Capture the cell that displays the provided text and extract its [X, Y] central coordinate. 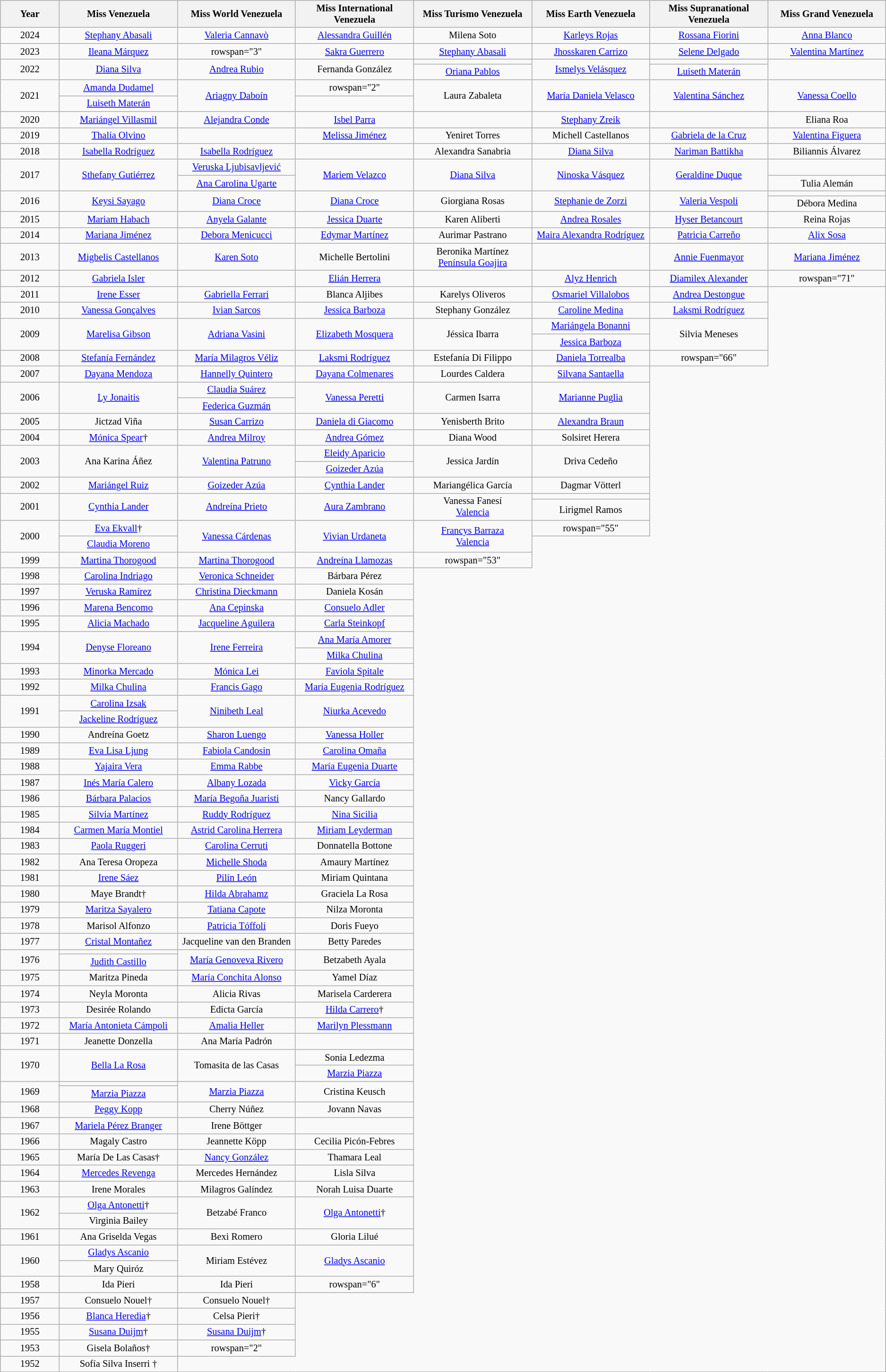
Ana Carolina Ugarte [237, 183]
Alyz Henrich [591, 278]
Inés María Calero [119, 783]
Jeanette Donzella [119, 1041]
Driva Cedeño [591, 461]
Yamel Díaz [354, 978]
Miss Turismo Venezuela [473, 14]
rowspan="53" [473, 560]
Alicia Rivas [237, 994]
Mariángel Villasmil [119, 119]
Consuelo Adler [354, 608]
Solsiret Herera [591, 437]
Sonia Ledezma [354, 1057]
Tatiana Capote [237, 910]
2023 [30, 51]
1983 [30, 846]
Mónica Spear† [119, 437]
1982 [30, 862]
Mercedes Revenga [119, 1173]
Ana María Amorer [354, 639]
Bárbara Pérez [354, 576]
1968 [30, 1109]
1975 [30, 978]
Vanessa Fanesí Valencia [473, 507]
Judith Castillo [119, 962]
Marelisa Gibson [119, 333]
2012 [30, 278]
1976 [30, 960]
1979 [30, 910]
Maye Brandt† [119, 894]
Carmen Isarra [473, 398]
1981 [30, 878]
Mariángel Ruiz [119, 485]
rowspan="3" [237, 51]
Stephany Zreik [591, 119]
1966 [30, 1142]
Miriam Leyderman [354, 830]
Andrea Destongue [709, 294]
1962 [30, 1213]
1997 [30, 592]
1952 [30, 1364]
1970 [30, 1065]
1978 [30, 926]
1956 [30, 1316]
Yajaira Vera [119, 767]
Year [30, 14]
Miss Grand Venezuela [827, 14]
Ana Cepinska [237, 608]
Carolina Cerruti [237, 846]
Mariangélica García [473, 485]
Veruska Ljubisavljević [237, 167]
rowspan="55" [591, 528]
Alejandra Conde [237, 119]
Miss International Venezuela [354, 14]
1963 [30, 1189]
Hilda Carrero† [354, 1010]
Elián Herrera [354, 278]
Irene Ferreira [237, 647]
Cecilia Picón-Febres [354, 1142]
Virginia Bailey [119, 1221]
Irene Sáez [119, 878]
Gabriela Isler [119, 278]
Marianne Puglia [591, 398]
1989 [30, 751]
María Milagros Véliz [237, 358]
2005 [30, 421]
Eva Lisa Ljung [119, 751]
Edymar Martínez [354, 235]
Patricia Tóffoli [237, 926]
Minorka Mercado [119, 671]
Amaury Martínez [354, 862]
Isbel Parra [354, 119]
Ivian Sarcos [237, 310]
Marena Bencomo [119, 608]
Biliannis Álvarez [827, 151]
Cherry Núñez [237, 1109]
Ana Teresa Oropeza [119, 862]
María Eugenia Rodríguez [354, 687]
Eliana Roa [827, 119]
Betty Paredes [354, 941]
Norah Luisa Duarte [354, 1189]
Valentina Martínez [827, 51]
1972 [30, 1025]
Jackeline Rodríguez [119, 719]
2024 [30, 35]
Dayana Colmenares [354, 374]
Ninoska Vásquez [591, 175]
Miriam Estévez [237, 1260]
María Begoña Juaristi [237, 799]
2011 [30, 294]
Cristina Keusch [354, 1091]
1991 [30, 711]
Anyela Galante [237, 220]
Vanessa Coello [827, 95]
1960 [30, 1260]
Betzabé Franco [237, 1213]
Gabriela de la Cruz [709, 136]
Karen Soto [237, 257]
Jhosskaren Carrizo [591, 51]
Carla Steinkopf [354, 623]
1969 [30, 1091]
Hilda Abrahamz [237, 894]
Giorgiana Rosas [473, 201]
Hyser Betancourt [709, 220]
2022 [30, 69]
Peggy Kopp [119, 1109]
Vicky García [354, 783]
Jessica Duarte [354, 220]
Blanca Heredia† [119, 1316]
Aura Zambrano [354, 507]
Blanca Aljibes [354, 294]
Dayana Mendoza [119, 374]
Jictzad Viña [119, 421]
Betzabeth Ayala [354, 960]
Beronika Martínez Península Goajira [473, 257]
Vanessa Cárdenas [237, 536]
2000 [30, 536]
2018 [30, 151]
Geraldine Duque [709, 175]
2015 [30, 220]
Silvia Martínez [119, 814]
2002 [30, 485]
Michelle Shoda [237, 862]
1999 [30, 560]
Elizabeth Mosquera [354, 333]
Valeria Cannavò [237, 35]
Andreína Prieto [237, 507]
María Eugenia Duarte [354, 767]
2007 [30, 374]
Marisela Carderera [354, 994]
Dagmar Vötterl [591, 485]
Cristal Montañez [119, 941]
Diana Wood [473, 437]
2014 [30, 235]
Claudia Moreno [119, 544]
rowspan="6" [354, 1284]
Miss Earth Venezuela [591, 14]
Ismelys Velásquez [591, 69]
Irene Böttger [237, 1125]
Mariam Habach [119, 220]
Diamilex Alexander [709, 278]
1988 [30, 767]
Mariem Velazco [354, 175]
Gabriella Ferrari [237, 294]
rowspan="66" [709, 358]
Faviola Spitale [354, 671]
Graciela La Rosa [354, 894]
Nancy Gallardo [354, 799]
Donnatella Bottone [354, 846]
2004 [30, 437]
Yenisberth Brito [473, 421]
Ana Griselda Vegas [119, 1237]
Susan Carrizo [237, 421]
Marilyn Plessmann [354, 1025]
Gloria Lilué [354, 1237]
Alexandra Braun [591, 421]
Karelys Oliveros [473, 294]
Alessandra Guillén [354, 35]
2008 [30, 358]
María Daniela Velasco [591, 95]
Silvia Meneses [709, 333]
Silvana Santaella [591, 374]
Carolina Omaña [354, 751]
Niurka Acevedo [354, 711]
Celsa Pieri† [237, 1316]
Lirigmel Ramos [591, 510]
Bexi Romero [237, 1237]
Oriana Pablos [473, 72]
Claudia Suárez [237, 390]
Selene Delgado [709, 51]
Mariángela Bonanni [591, 326]
Karen Aliberti [473, 220]
Stephanie de Zorzi [591, 201]
1996 [30, 608]
Michell Castellanos [591, 136]
Federica Guzmán [237, 406]
Laura Zabaleta [473, 95]
Carmen María Montiel [119, 830]
2017 [30, 175]
Michelle Bertolini [354, 257]
Keysi Sayago [119, 201]
Andrea Rosales [591, 220]
Nariman Battikha [709, 151]
Vanessa Peretti [354, 398]
2006 [30, 398]
1986 [30, 799]
Estefanía Di Filippo [473, 358]
Maritza Sayalero [119, 910]
Milena Soto [473, 35]
Nilza Moronta [354, 910]
Andrea Gómez [354, 437]
Irene Esser [119, 294]
1971 [30, 1041]
1990 [30, 735]
1973 [30, 1010]
Daniela Torrealba [591, 358]
Stefanía Fernández [119, 358]
Vanessa Gonçalves [119, 310]
Annie Fuenmayor [709, 257]
Veruska Ramírez [119, 592]
2013 [30, 257]
1957 [30, 1300]
Debora Menicucci [237, 235]
María Conchita Alonso [237, 978]
Valentina Figuera [827, 136]
Stephany González [473, 310]
Melissa Jiménez [354, 136]
Nina Sicilia [354, 814]
Patricia Carreño [709, 235]
Carolina Indriago [119, 576]
1955 [30, 1332]
Alexandra Sanabria [473, 151]
Migbelis Castellanos [119, 257]
Eleidy Aparicio [354, 453]
Caroline Medina [591, 310]
Thamara Leal [354, 1157]
Denyse Floreano [119, 647]
1987 [30, 783]
2010 [30, 310]
Sofía Silva Inserri † [119, 1364]
Miss World Venezuela [237, 14]
1985 [30, 814]
Lourdes Caldera [473, 374]
1977 [30, 941]
1994 [30, 647]
Emma Rabbe [237, 767]
2009 [30, 333]
Aurimar Pastrano [473, 235]
1964 [30, 1173]
Miriam Quintana [354, 878]
Lisla Silva [354, 1173]
Ana María Padrón [237, 1041]
Amanda Dudamel [119, 88]
Andrea Rubio [237, 69]
1967 [30, 1125]
1953 [30, 1348]
Anna Blanco [827, 35]
María Genoveva Rivero [237, 960]
Astrid Carolina Herrera [237, 830]
1965 [30, 1157]
Vanessa Holler [354, 735]
Ninibeth Leal [237, 711]
Alix Sosa [827, 235]
Eva Ekvall† [119, 528]
Andreína Goetz [119, 735]
Daniela di Giacomo [354, 421]
Mercedes Hernández [237, 1173]
Adriana Vasini [237, 333]
Jacqueline Aguilera [237, 623]
Mariela Pérez Branger [119, 1125]
Karleys Rojas [591, 35]
Pilín León [237, 878]
Valentina Patruno [237, 461]
Yeniret Torres [473, 136]
1958 [30, 1284]
Andrea Milroy [237, 437]
2003 [30, 461]
Miss Supranational Venezuela [709, 14]
Fabiola Candosin [237, 751]
1974 [30, 994]
Jéssica Ibarra [473, 333]
Carolina Izsak [119, 703]
Francis Gago [237, 687]
Bella La Rosa [119, 1065]
2019 [30, 136]
Maira Alexandra Rodríguez [591, 235]
1984 [30, 830]
María De Las Casas† [119, 1157]
Vivian Urdaneta [354, 536]
Alicia Machado [119, 623]
Jeannette Köpp [237, 1142]
Francys Barraza Valencia [473, 536]
Marisol Alfonzo [119, 926]
Nancy González [237, 1157]
Edicta García [237, 1010]
Miss Venezuela [119, 14]
Veronica Schneider [237, 576]
rowspan="71" [827, 278]
Ana Karina Áñez [119, 461]
Christina Dieckmann [237, 592]
Tomasita de las Casas [237, 1065]
2001 [30, 507]
Milagros Galíndez [237, 1189]
1980 [30, 894]
Sakra Guerrero [354, 51]
Valeria Vespoli [709, 201]
Irene Morales [119, 1189]
Sthefany Gutiérrez [119, 175]
Tulia Alemán [827, 183]
2021 [30, 95]
Ruddy Rodríguez [237, 814]
Desirée Rolando [119, 1010]
1998 [30, 576]
Fernanda González [354, 69]
1993 [30, 671]
Daniela Kosán [354, 592]
Hannelly Quintero [237, 374]
Ariagny Daboín [237, 95]
María Antonieta Cámpoli [119, 1025]
Magaly Castro [119, 1142]
Ly Jonaitis [119, 398]
Andreína Llamozas [354, 560]
1992 [30, 687]
Thalía Olvino [119, 136]
Neyla Moronta [119, 994]
Mónica Lei [237, 671]
Reina Rojas [827, 220]
Valentina Sánchez [709, 95]
Mary Quiróz [119, 1269]
2020 [30, 119]
Doris Fueyo [354, 926]
Bárbara Palacios [119, 799]
Gisela Bolaños† [119, 1348]
Albany Lozada [237, 783]
Osmariel Villalobos [591, 294]
Sharon Luengo [237, 735]
Jacqueline van den Branden [237, 941]
1961 [30, 1237]
Rossana Fiorini [709, 35]
Maritza Pineda [119, 978]
Amalia Heller [237, 1025]
Ileana Márquez [119, 51]
Jovann Navas [354, 1109]
Paola Ruggeri [119, 846]
Débora Medina [827, 204]
2016 [30, 201]
1995 [30, 623]
Jessica Jardín [473, 461]
